Pinpoint the cell where the given text exists, returning its [X, Y] midpoint coordinate. 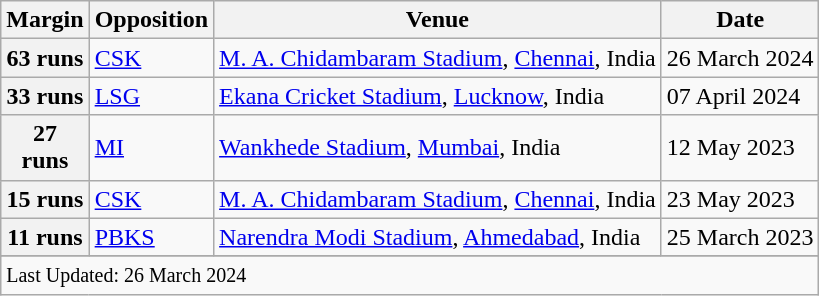
25 March 2023 [740, 237]
12 May 2023 [740, 148]
33 runs [45, 96]
MI [151, 148]
Venue [438, 20]
Ekana Cricket Stadium, Lucknow, India [438, 96]
15 runs [45, 199]
LSG [151, 96]
Last Updated: 26 March 2024 [410, 275]
63 runs [45, 58]
26 March 2024 [740, 58]
Wankhede Stadium, Mumbai, India [438, 148]
11 runs [45, 237]
07 April 2024 [740, 96]
Opposition [151, 20]
23 May 2023 [740, 199]
PBKS [151, 237]
Narendra Modi Stadium, Ahmedabad, India [438, 237]
Margin [45, 20]
Date [740, 20]
27runs [45, 148]
